Find where the given text appears and provide that cell's center as (x, y) coordinate. 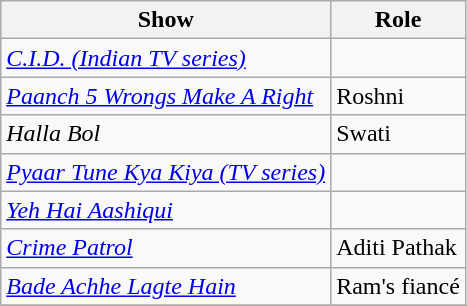
Aditi Pathak (398, 248)
Bade Achhe Lagte Hain (166, 286)
C.I.D. (Indian TV series) (166, 58)
Crime Patrol (166, 248)
Show (166, 20)
Ram's fiancé (398, 286)
Yeh Hai Aashiqui (166, 210)
Halla Bol (166, 134)
Role (398, 20)
Paanch 5 Wrongs Make A Right (166, 96)
Pyaar Tune Kya Kiya (TV series) (166, 172)
Roshni (398, 96)
Swati (398, 134)
